For the text-containing cell, return its midpoint in (x, y) coordinate format. 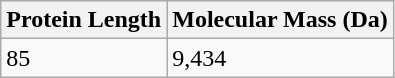
9,434 (280, 58)
85 (84, 58)
Protein Length (84, 20)
Molecular Mass (Da) (280, 20)
